Pinpoint the cell where the given text exists, returning its (x, y) midpoint coordinate. 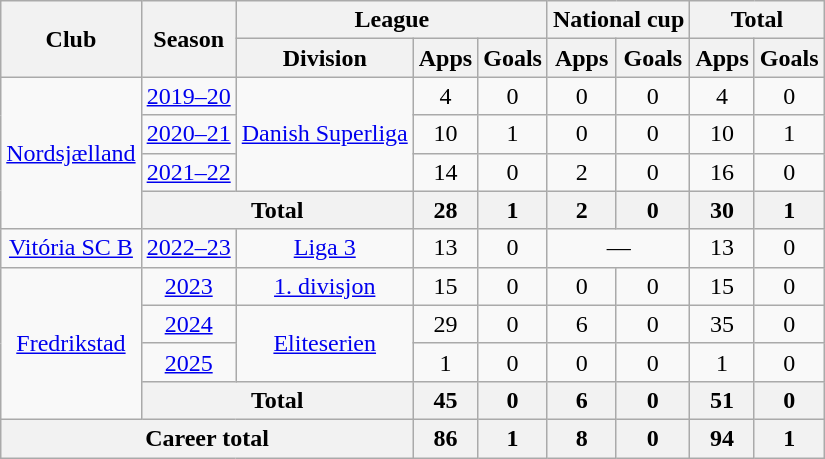
Nordsjælland (71, 153)
Danish Superliga (324, 134)
2020–21 (188, 134)
45 (445, 400)
2025 (188, 362)
Vitória SC B (71, 248)
35 (722, 324)
Career total (207, 438)
16 (722, 172)
51 (722, 400)
2024 (188, 324)
2023 (188, 286)
14 (445, 172)
8 (581, 438)
National cup (618, 20)
2021–22 (188, 172)
— (618, 248)
94 (722, 438)
League (392, 20)
Eliteserien (324, 343)
Division (324, 58)
Liga 3 (324, 248)
Season (188, 39)
29 (445, 324)
Club (71, 39)
2019–20 (188, 96)
86 (445, 438)
30 (722, 210)
28 (445, 210)
2022–23 (188, 248)
Fredrikstad (71, 343)
1. divisjon (324, 286)
